Extract the (X, Y) coordinate from the center of the cell holding the provided text.  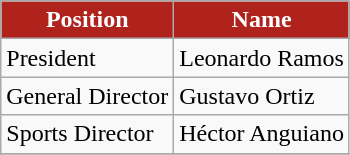
President (88, 58)
General Director (88, 96)
Leonardo Ramos (262, 58)
Name (262, 20)
Position (88, 20)
Sports Director (88, 134)
Gustavo Ortiz (262, 96)
Héctor Anguiano (262, 134)
